Pinpoint the cell where the given text exists, returning its [X, Y] midpoint coordinate. 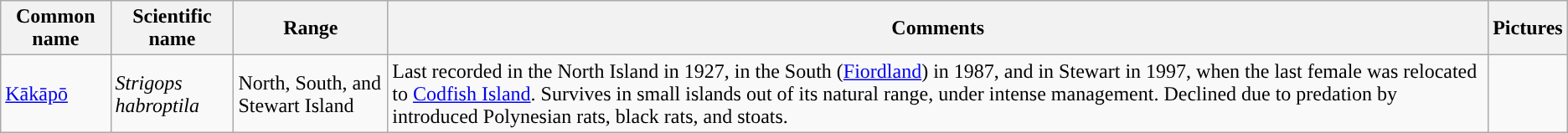
Common name [55, 28]
Pictures [1528, 28]
North, South, and Stewart Island [311, 94]
Comments [938, 28]
Range [311, 28]
Scientific name [173, 28]
Kākāpō [55, 94]
Strigops habroptila [173, 94]
